Capture the cell that displays the provided text and extract its [X, Y] central coordinate. 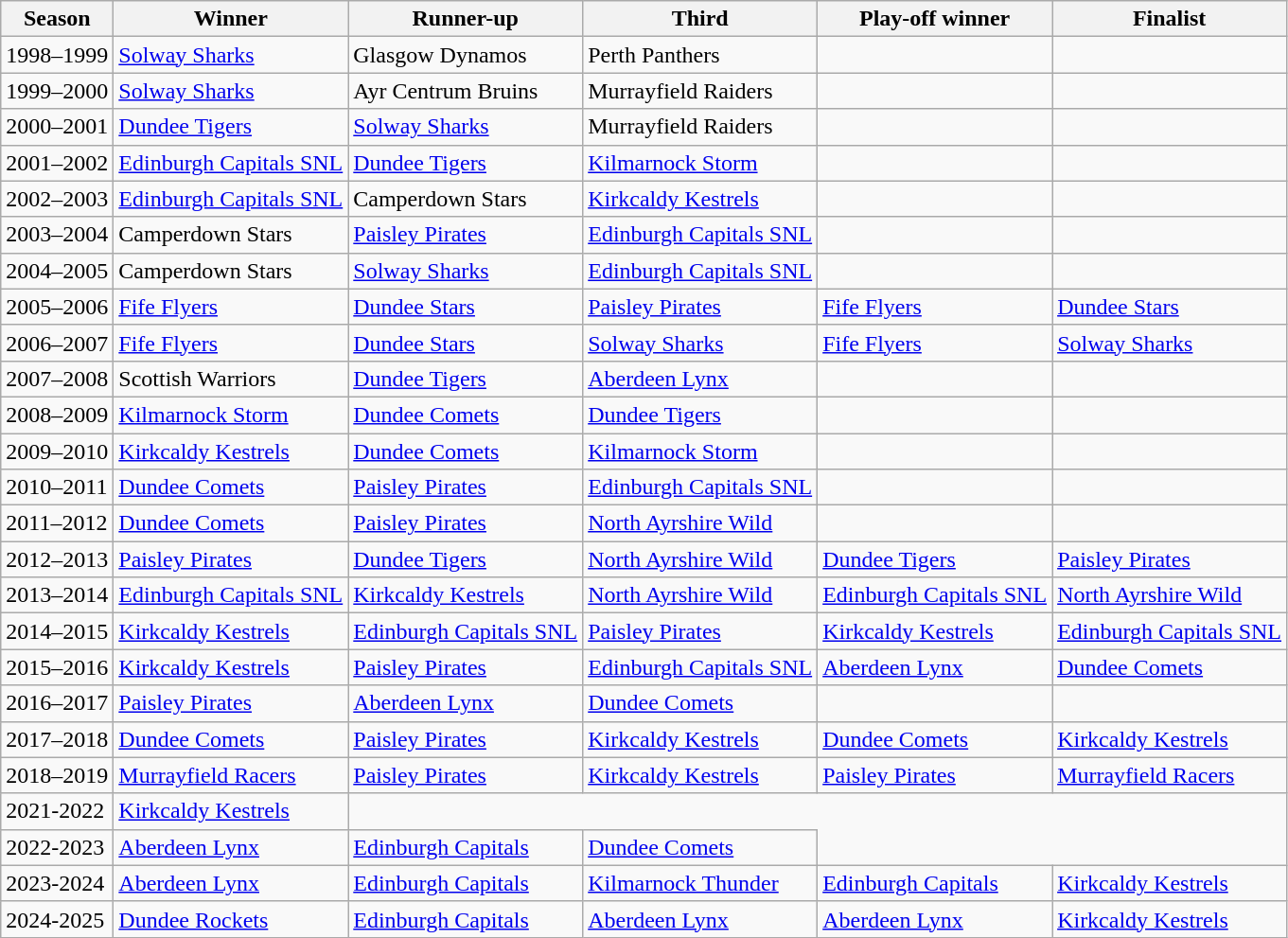
2014–2015 [57, 631]
2003–2004 [57, 235]
Kilmarnock Thunder [700, 883]
Ayr Centrum Bruins [466, 91]
Play-off winner [935, 19]
Perth Panthers [700, 55]
2017–2018 [57, 739]
1999–2000 [57, 91]
Glasgow Dynamos [466, 55]
2023-2024 [57, 883]
2013–2014 [57, 595]
2006–2007 [57, 343]
2022-2023 [57, 847]
2015–2016 [57, 667]
2009–2010 [57, 451]
2011–2012 [57, 523]
Finalist [1170, 19]
2024-2025 [57, 919]
Runner-up [466, 19]
1998–1999 [57, 55]
2016–2017 [57, 703]
2004–2005 [57, 271]
2000–2001 [57, 127]
2012–2013 [57, 559]
2005–2006 [57, 307]
2021-2022 [57, 811]
2002–2003 [57, 199]
Scottish Warriors [231, 379]
2008–2009 [57, 415]
Third [700, 19]
2007–2008 [57, 379]
2001–2002 [57, 163]
Season [57, 19]
Dundee Rockets [231, 919]
2010–2011 [57, 487]
Winner [231, 19]
2018–2019 [57, 775]
